From the cell containing the given text, extract its center point as (X, Y) coordinate. 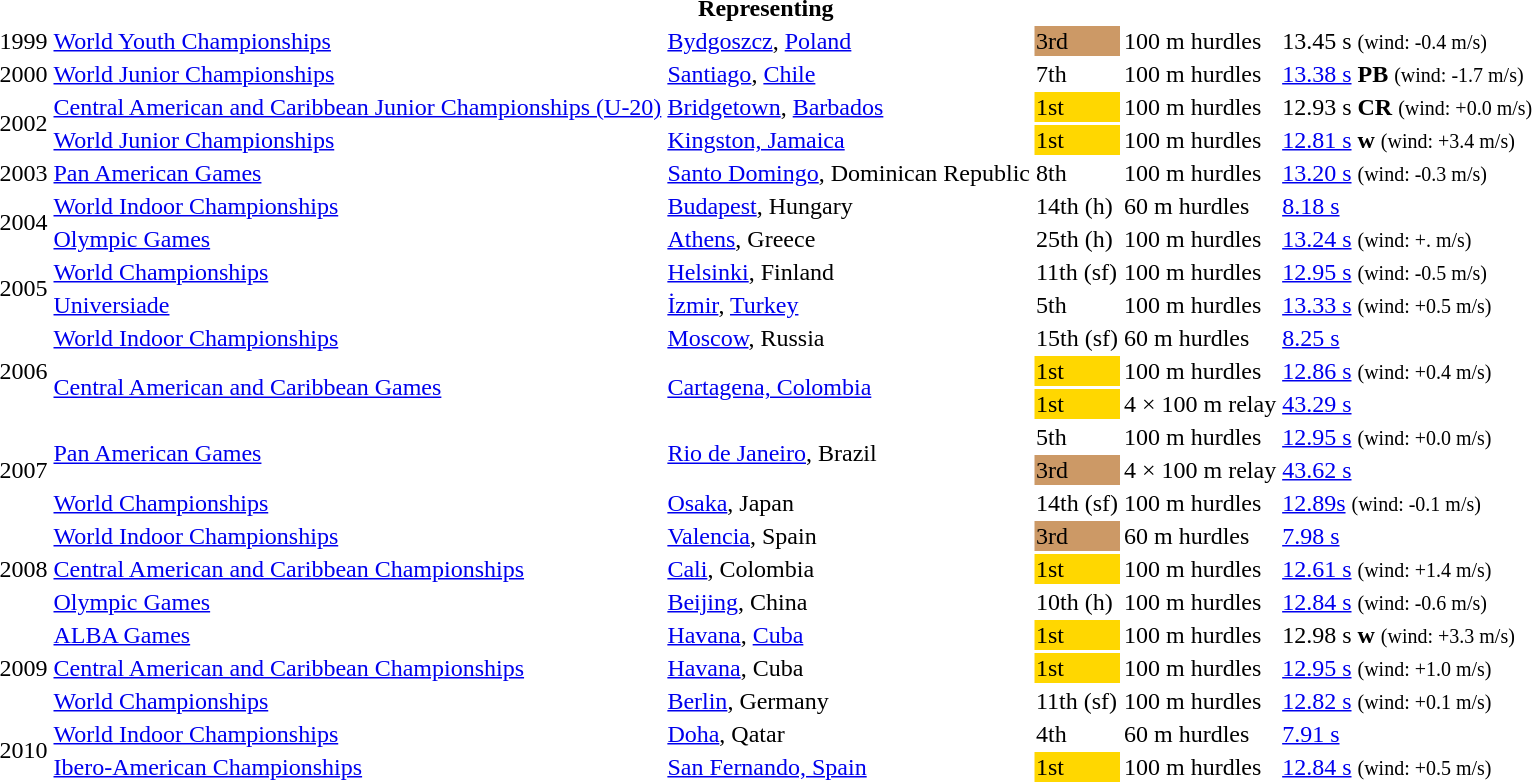
Moscow, Russia (849, 338)
Cali, Colombia (849, 569)
25th (h) (1076, 239)
Helsinki, Finland (849, 272)
Ibero-American Championships (358, 767)
Berlin, Germany (849, 701)
Cartagena, Colombia (849, 388)
Doha, Qatar (849, 734)
ALBA Games (358, 635)
Bydgoszcz, Poland (849, 41)
4th (1076, 734)
Universiade (358, 305)
Central American and Caribbean Junior Championships (U-20) (358, 107)
8th (1076, 173)
Budapest, Hungary (849, 206)
Santiago, Chile (849, 74)
Rio de Janeiro, Brazil (849, 454)
World Youth Championships (358, 41)
Valencia, Spain (849, 536)
Central American and Caribbean Games (358, 388)
İzmir, Turkey (849, 305)
7th (1076, 74)
15th (sf) (1076, 338)
San Fernando, Spain (849, 767)
Beijing, China (849, 602)
Kingston, Jamaica (849, 140)
Athens, Greece (849, 239)
14th (h) (1076, 206)
Bridgetown, Barbados (849, 107)
Santo Domingo, Dominican Republic (849, 173)
10th (h) (1076, 602)
Osaka, Japan (849, 503)
14th (sf) (1076, 503)
